Capture the cell that displays the provided text and extract its (X, Y) central coordinate. 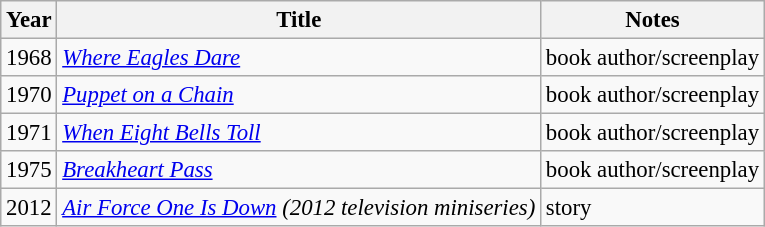
1968 (29, 58)
Notes (653, 20)
Puppet on a Chain (299, 95)
Where Eagles Dare (299, 58)
Year (29, 20)
1970 (29, 95)
When Eight Bells Toll (299, 133)
Title (299, 20)
1971 (29, 133)
Breakheart Pass (299, 170)
2012 (29, 208)
Air Force One Is Down (2012 television miniseries) (299, 208)
1975 (29, 170)
story (653, 208)
